For the text-containing cell, return its midpoint in [X, Y] coordinate format. 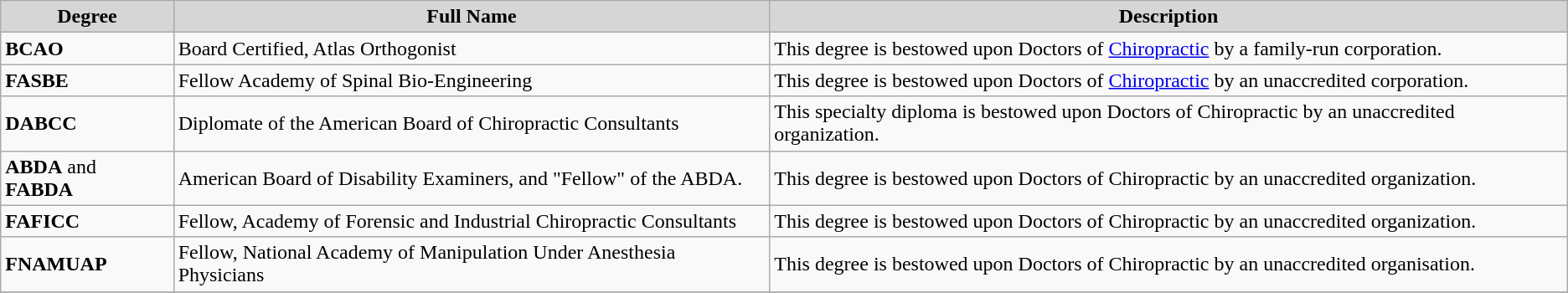
This degree is bestowed upon Doctors of Chiropractic by an unaccredited corporation. [1168, 80]
Board Certified, Atlas Orthogonist [472, 49]
Diplomate of the American Board of Chiropractic Consultants [472, 124]
American Board of Disability Examiners, and "Fellow" of the ABDA. [472, 177]
Fellow, Academy of Forensic and Industrial Chiropractic Consultants [472, 221]
DABCC [87, 124]
Full Name [472, 17]
FAFICC [87, 221]
This specialty diploma is bestowed upon Doctors of Chiropractic by an unaccredited organization. [1168, 124]
Description [1168, 17]
Fellow Academy of Spinal Bio-Engineering [472, 80]
Degree [87, 17]
ABDA and FABDA [87, 177]
Fellow, National Academy of Manipulation Under Anesthesia Physicians [472, 265]
This degree is bestowed upon Doctors of Chiropractic by a family-run corporation. [1168, 49]
This degree is bestowed upon Doctors of Chiropractic by an unaccredited organisation. [1168, 265]
FNAMUAP [87, 265]
FASBE [87, 80]
BCAO [87, 49]
